Detect which cell encompasses the target text, then output its [X, Y] center coordinate. 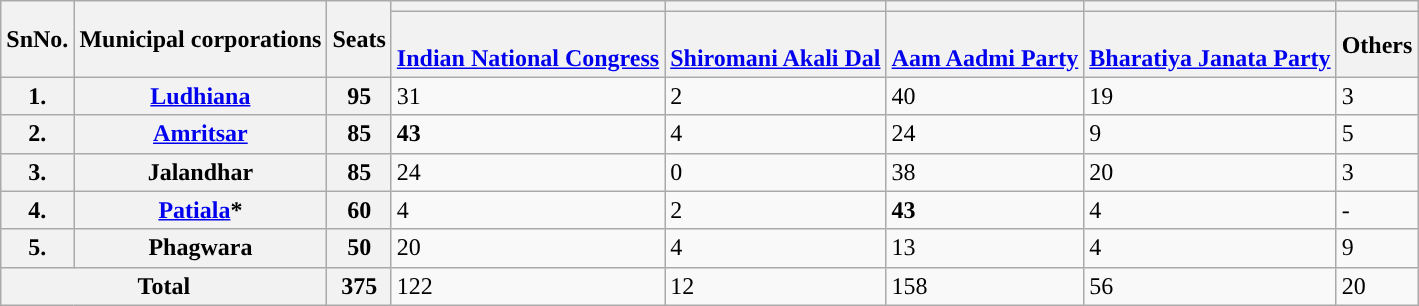
Aam Aadmi Party [985, 44]
SnNo. [38, 39]
50 [359, 248]
38 [985, 172]
Others [1377, 44]
Amritsar [200, 134]
5. [38, 248]
4. [38, 210]
56 [1210, 286]
31 [528, 96]
12 [776, 286]
Jalandhar [200, 172]
19 [1210, 96]
13 [985, 248]
Ludhiana [200, 96]
Total [164, 286]
1. [38, 96]
Patiala* [200, 210]
2. [38, 134]
Municipal corporations [200, 39]
158 [985, 286]
122 [528, 286]
3. [38, 172]
95 [359, 96]
Bharatiya Janata Party [1210, 44]
- [1377, 210]
375 [359, 286]
Phagwara [200, 248]
40 [985, 96]
Indian National Congress [528, 44]
5 [1377, 134]
Shiromani Akali Dal [776, 44]
Seats [359, 39]
60 [359, 210]
0 [776, 172]
